Return the [X, Y] coordinate for the center point of the cell that contains the specified text.  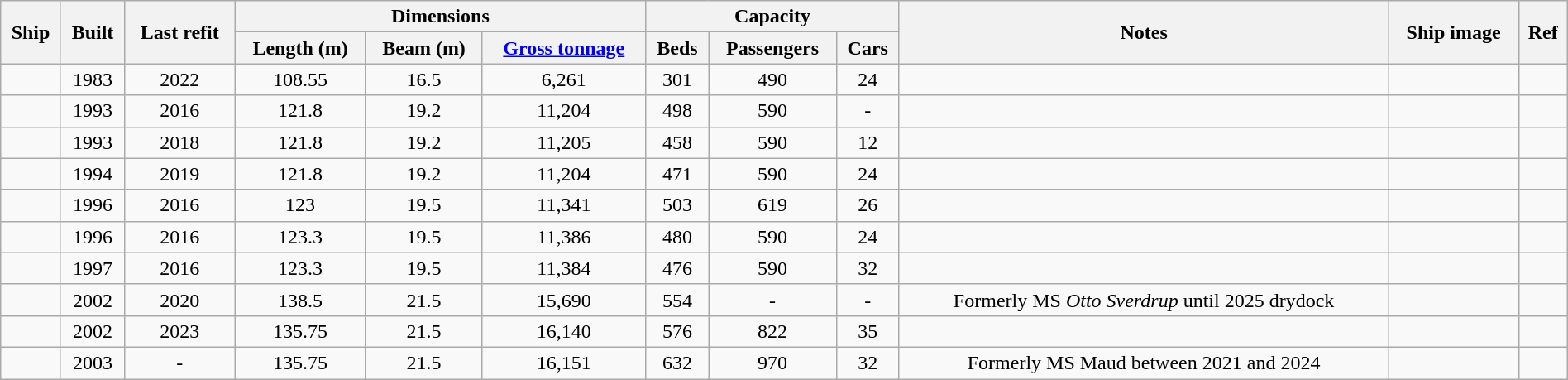
Beds [677, 48]
Ship [31, 32]
458 [677, 142]
2018 [180, 142]
Formerly MS Maud between 2021 and 2024 [1144, 363]
16.5 [423, 79]
970 [772, 363]
1983 [93, 79]
Length (m) [301, 48]
Built [93, 32]
554 [677, 300]
476 [677, 268]
498 [677, 111]
Beam (m) [423, 48]
471 [677, 174]
Notes [1144, 32]
Last refit [180, 32]
11,386 [564, 237]
16,140 [564, 331]
6,261 [564, 79]
2019 [180, 174]
2003 [93, 363]
Ref [1543, 32]
1997 [93, 268]
35 [868, 331]
2022 [180, 79]
12 [868, 142]
490 [772, 79]
480 [677, 237]
576 [677, 331]
11,341 [564, 205]
11,205 [564, 142]
2020 [180, 300]
16,151 [564, 363]
2023 [180, 331]
123 [301, 205]
26 [868, 205]
Cars [868, 48]
Dimensions [440, 17]
Gross tonnage [564, 48]
Capacity [772, 17]
822 [772, 331]
Formerly MS Otto Sverdrup until 2025 drydock [1144, 300]
Ship image [1454, 32]
301 [677, 79]
619 [772, 205]
108.55 [301, 79]
503 [677, 205]
138.5 [301, 300]
632 [677, 363]
11,384 [564, 268]
1994 [93, 174]
Passengers [772, 48]
15,690 [564, 300]
